Determine the [X, Y] coordinate at the center of the cell enclosing the given text.  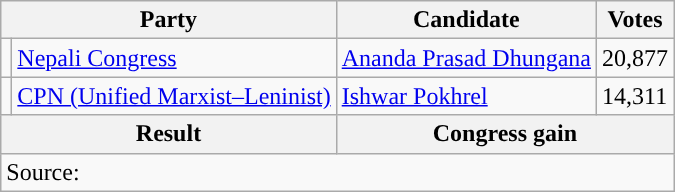
Ananda Prasad Dhungana [466, 58]
Source: [338, 172]
14,311 [636, 96]
Congress gain [504, 134]
Candidate [466, 20]
Party [168, 20]
CPN (Unified Marxist–Leninist) [174, 96]
Result [168, 134]
Votes [636, 20]
20,877 [636, 58]
Nepali Congress [174, 58]
Ishwar Pokhrel [466, 96]
